Capture the cell that displays the provided text and extract its (X, Y) central coordinate. 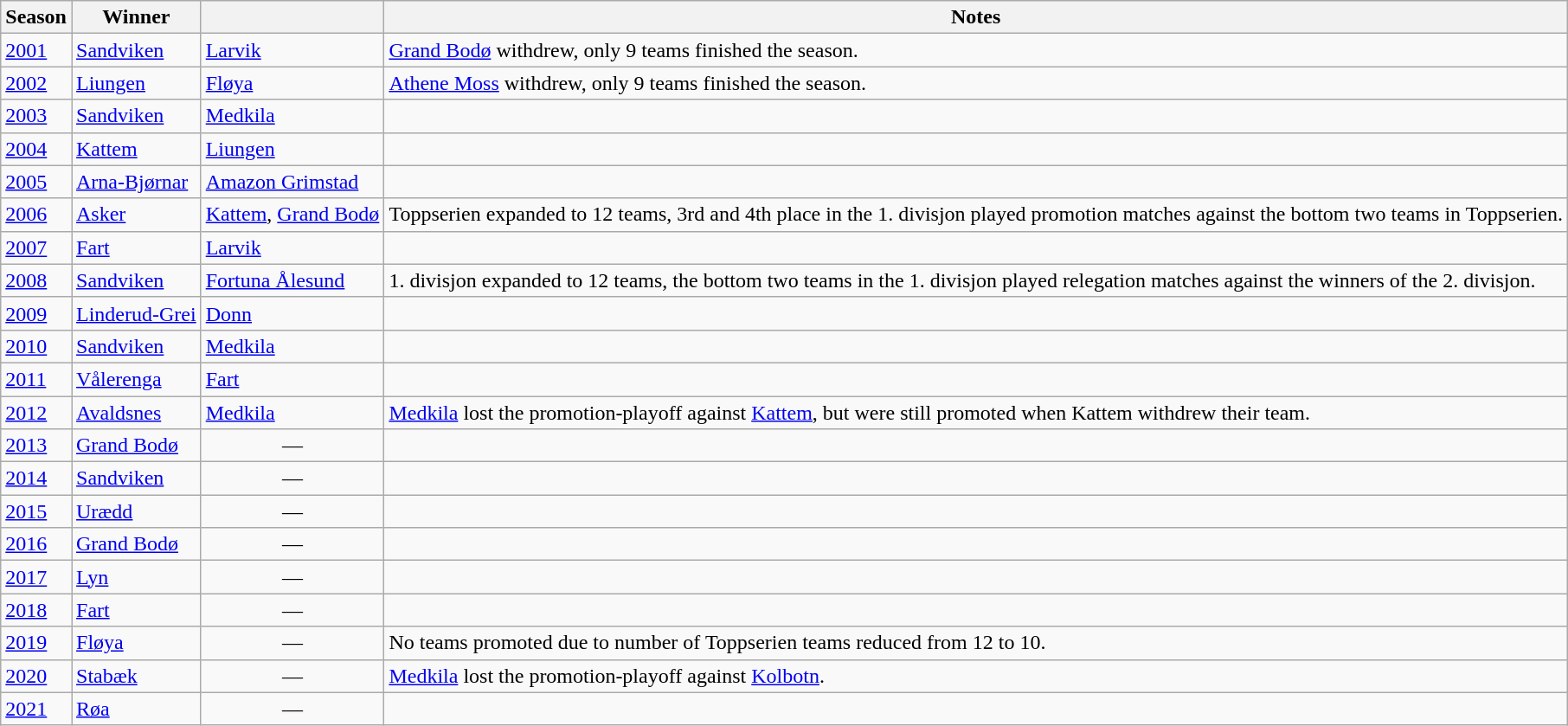
Athene Moss withdrew, only 9 teams finished the season. (976, 83)
2020 (36, 676)
2002 (36, 83)
2008 (36, 280)
Fortuna Ålesund (292, 280)
2010 (36, 346)
Linderud-Grei (136, 313)
2007 (36, 247)
2004 (36, 149)
Avaldsnes (136, 413)
2005 (36, 182)
Røa (136, 709)
2001 (36, 50)
Notes (976, 17)
No teams promoted due to number of Toppserien teams reduced from 12 to 10. (976, 643)
Asker (136, 215)
Winner (136, 17)
Grand Bodø withdrew, only 9 teams finished the season. (976, 50)
Medkila lost the promotion-playoff against Kolbotn. (976, 676)
2003 (36, 116)
Lyn (136, 577)
Kattem, Grand Bodø (292, 215)
2006 (36, 215)
2017 (36, 577)
2021 (36, 709)
2009 (36, 313)
Kattem (136, 149)
Donn (292, 313)
Amazon Grimstad (292, 182)
Vålerenga (136, 379)
2013 (36, 446)
Medkila lost the promotion-playoff against Kattem, but were still promoted when Kattem withdrew their team. (976, 413)
2011 (36, 379)
2016 (36, 544)
Urædd (136, 511)
2018 (36, 610)
2015 (36, 511)
2019 (36, 643)
2014 (36, 479)
Stabæk (136, 676)
1. divisjon expanded to 12 teams, the bottom two teams in the 1. divisjon played relegation matches against the winners of the 2. divisjon. (976, 280)
2012 (36, 413)
Toppserien expanded to 12 teams, 3rd and 4th place in the 1. divisjon played promotion matches against the bottom two teams in Toppserien. (976, 215)
Arna-Bjørnar (136, 182)
Season (36, 17)
